From the cell containing the given text, extract its center point as [X, Y] coordinate. 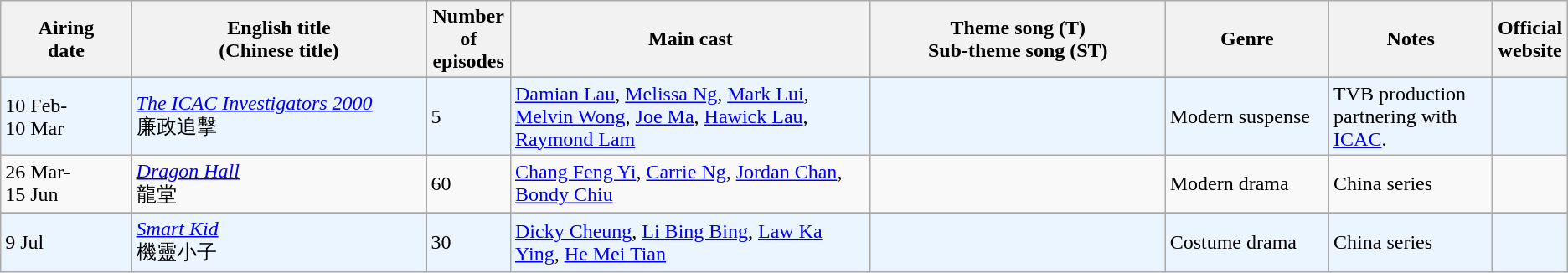
Dragon Hall 龍堂 [279, 184]
Costume drama [1246, 242]
5 [469, 116]
Notes [1411, 39]
Genre [1246, 39]
Smart Kid 機靈小子 [279, 242]
Damian Lau, Melissa Ng, Mark Lui, Melvin Wong, Joe Ma, Hawick Lau, Raymond Lam [690, 116]
Theme song (T) Sub-theme song (ST) [1018, 39]
Dicky Cheung, Li Bing Bing, Law Ka Ying, He Mei Tian [690, 242]
Modern suspense [1246, 116]
TVB production partnering with ICAC. [1411, 116]
26 Mar- 15 Jun [66, 184]
9 Jul [66, 242]
Official website [1529, 39]
10 Feb- 10 Mar [66, 116]
60 [469, 184]
30 [469, 242]
English title (Chinese title) [279, 39]
The ICAC Investigators 2000 廉政追擊 [279, 116]
Modern drama [1246, 184]
Main cast [690, 39]
Number of episodes [469, 39]
Chang Feng Yi, Carrie Ng, Jordan Chan, Bondy Chiu [690, 184]
Airingdate [66, 39]
